From the cell containing the given text, extract its center point as [X, Y] coordinate. 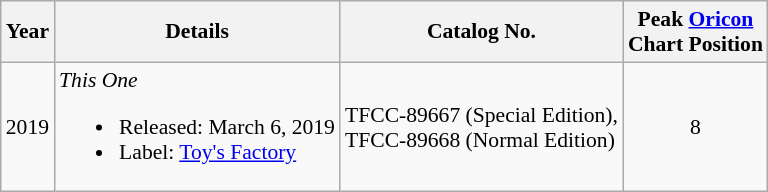
This OneReleased: March 6, 2019Label: Toy's Factory [197, 127]
Details [197, 32]
TFCC-89667 (Special Edition),TFCC-89668 (Normal Edition) [482, 127]
2019 [28, 127]
Year [28, 32]
Catalog No. [482, 32]
Peak OriconChart Position [696, 32]
8 [696, 127]
